Return (x, y) of the center of cell containing provided text 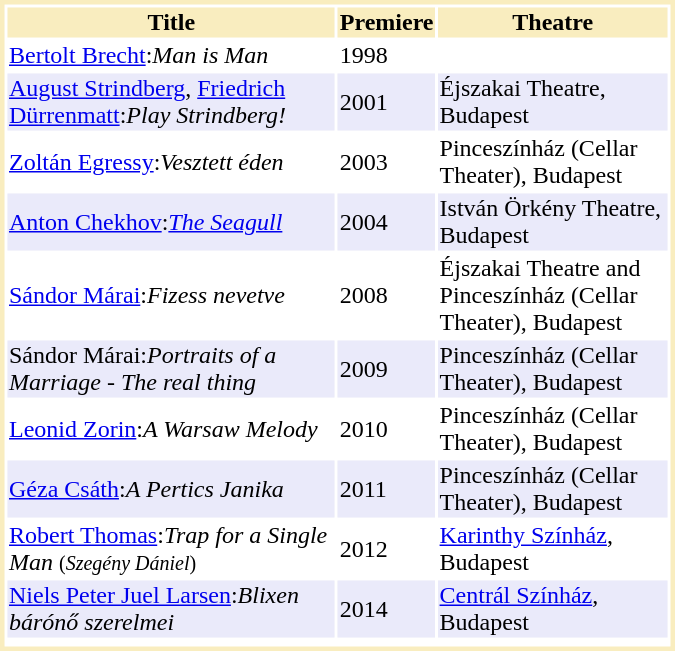
Géza Csáth:A Pertics Janika (172, 488)
Sándor Márai:Portraits of a Marriage - The real thing (172, 368)
Zoltán Egressy:Vesztett éden (172, 162)
2014 (386, 608)
2001 (386, 102)
2004 (386, 222)
2003 (386, 162)
Leonid Zorin:A Warsaw Melody (172, 428)
August Strindberg, Friedrich Dürrenmatt:Play Strindberg! (172, 102)
Éjszakai Theatre and Pinceszínház (Cellar Theater), Budapest (552, 296)
2010 (386, 428)
István Örkény Theatre, Budapest (552, 222)
Anton Chekhov:The Seagull (172, 222)
1998 (386, 55)
Niels Peter Juel Larsen:Blixen bárónő szerelmei (172, 608)
Karinthy Színház, Budapest (552, 548)
Centrál Színház, Budapest (552, 608)
Bertolt Brecht:Man is Man (172, 55)
Title (172, 23)
Theatre (552, 23)
Sándor Márai:Fizess nevetve (172, 296)
Premiere (386, 23)
2009 (386, 368)
2008 (386, 296)
2011 (386, 488)
Éjszakai Theatre, Budapest (552, 102)
2012 (386, 548)
Robert Thomas:Trap for a Single Man (Szegény Dániel) (172, 548)
